Find where the given text appears and provide that cell's center as [x, y] coordinate. 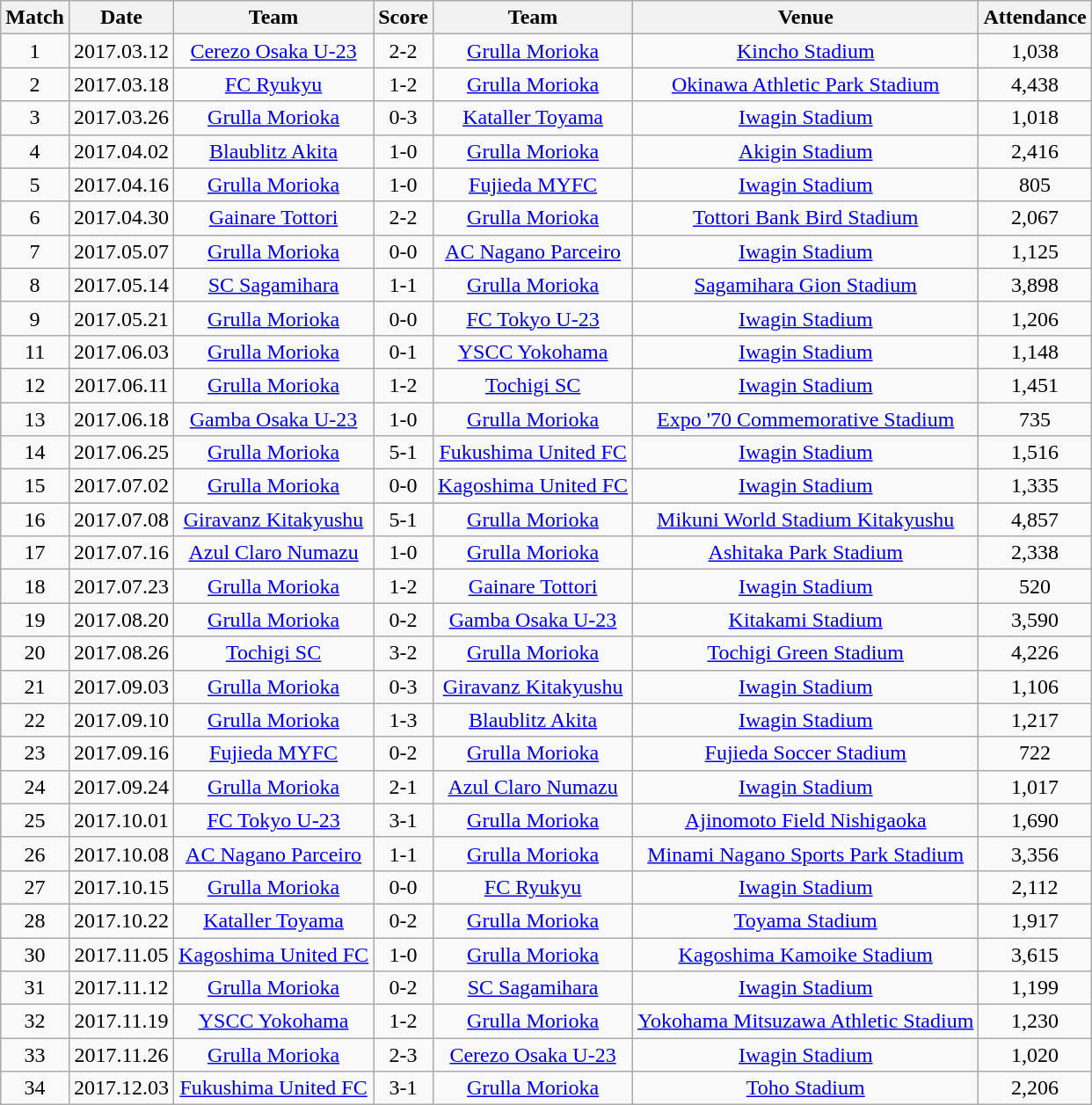
1-3 [404, 720]
Akigin Stadium [805, 151]
2017.03.18 [121, 84]
Fujieda Soccer Stadium [805, 753]
3,615 [1035, 954]
18 [35, 586]
24 [35, 787]
32 [35, 1021]
4,438 [1035, 84]
2017.07.08 [121, 520]
17 [35, 553]
1,451 [1035, 385]
2017.08.26 [121, 653]
9 [35, 318]
1,230 [1035, 1021]
2017.10.08 [121, 854]
Attendance [1035, 18]
3,898 [1035, 285]
Tochigi Green Stadium [805, 653]
1,917 [1035, 920]
34 [35, 1088]
4,857 [1035, 520]
1,038 [1035, 51]
13 [35, 419]
Tottori Bank Bird Stadium [805, 218]
2017.07.16 [121, 553]
Sagamihara Gion Stadium [805, 285]
Mikuni World Stadium Kitakyushu [805, 520]
2017.06.18 [121, 419]
6 [35, 218]
28 [35, 920]
2017.09.16 [121, 753]
1,018 [1035, 118]
1,125 [1035, 251]
520 [1035, 586]
2,416 [1035, 151]
722 [1035, 753]
805 [1035, 185]
20 [35, 653]
Venue [805, 18]
Score [404, 18]
15 [35, 486]
1,690 [1035, 820]
4 [35, 151]
2-1 [404, 787]
21 [35, 687]
1,020 [1035, 1055]
1,017 [1035, 787]
Ajinomoto Field Nishigaoka [805, 820]
33 [35, 1055]
2017.04.30 [121, 218]
3-2 [404, 653]
2,112 [1035, 887]
2017.09.10 [121, 720]
1,106 [1035, 687]
Kincho Stadium [805, 51]
Toyama Stadium [805, 920]
7 [35, 251]
2,338 [1035, 553]
8 [35, 285]
Date [121, 18]
26 [35, 854]
2017.06.03 [121, 352]
1 [35, 51]
2017.09.24 [121, 787]
Minami Nagano Sports Park Stadium [805, 854]
Ashitaka Park Stadium [805, 553]
2017.03.12 [121, 51]
2,067 [1035, 218]
19 [35, 620]
3,590 [1035, 620]
25 [35, 820]
22 [35, 720]
2017.10.01 [121, 820]
2017.08.20 [121, 620]
1,148 [1035, 352]
2017.03.26 [121, 118]
Toho Stadium [805, 1088]
2,206 [1035, 1088]
2017.04.02 [121, 151]
2 [35, 84]
2017.09.03 [121, 687]
2017.12.03 [121, 1088]
2017.05.07 [121, 251]
2017.06.11 [121, 385]
5 [35, 185]
3 [35, 118]
2017.10.15 [121, 887]
12 [35, 385]
2017.11.19 [121, 1021]
2017.06.25 [121, 453]
23 [35, 753]
2017.11.05 [121, 954]
735 [1035, 419]
27 [35, 887]
2017.04.16 [121, 185]
Kitakami Stadium [805, 620]
1,206 [1035, 318]
Expo '70 Commemorative Stadium [805, 419]
16 [35, 520]
1,516 [1035, 453]
Okinawa Athletic Park Stadium [805, 84]
3,356 [1035, 854]
Kagoshima Kamoike Stadium [805, 954]
2017.05.21 [121, 318]
Yokohama Mitsuzawa Athletic Stadium [805, 1021]
11 [35, 352]
2017.05.14 [121, 285]
30 [35, 954]
31 [35, 988]
2017.11.26 [121, 1055]
2017.07.23 [121, 586]
1,217 [1035, 720]
1,335 [1035, 486]
2-3 [404, 1055]
2017.11.12 [121, 988]
2017.10.22 [121, 920]
Match [35, 18]
4,226 [1035, 653]
14 [35, 453]
0-1 [404, 352]
2017.07.02 [121, 486]
1,199 [1035, 988]
